Capture the cell that displays the provided text and extract its (X, Y) central coordinate. 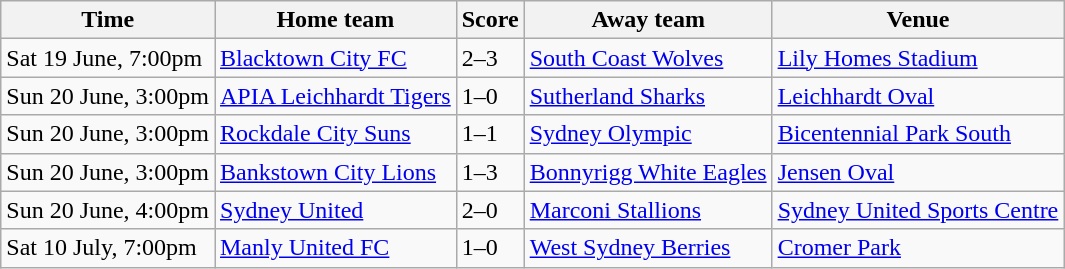
Rockdale City Suns (335, 134)
Score (490, 20)
1–3 (490, 172)
Leichhardt Oval (918, 96)
Sydney Olympic (648, 134)
Sydney United (335, 210)
South Coast Wolves (648, 58)
Cromer Park (918, 248)
Venue (918, 20)
2–3 (490, 58)
Jensen Oval (918, 172)
Blacktown City FC (335, 58)
2–0 (490, 210)
Home team (335, 20)
Sat 19 June, 7:00pm (108, 58)
Time (108, 20)
Sun 20 June, 4:00pm (108, 210)
Lily Homes Stadium (918, 58)
West Sydney Berries (648, 248)
Manly United FC (335, 248)
Sutherland Sharks (648, 96)
Marconi Stallions (648, 210)
1–1 (490, 134)
Bicentennial Park South (918, 134)
Bonnyrigg White Eagles (648, 172)
Away team (648, 20)
Bankstown City Lions (335, 172)
Sat 10 July, 7:00pm (108, 248)
APIA Leichhardt Tigers (335, 96)
Sydney United Sports Centre (918, 210)
